Return the [X, Y] coordinate for the center point of the cell that contains the specified text.  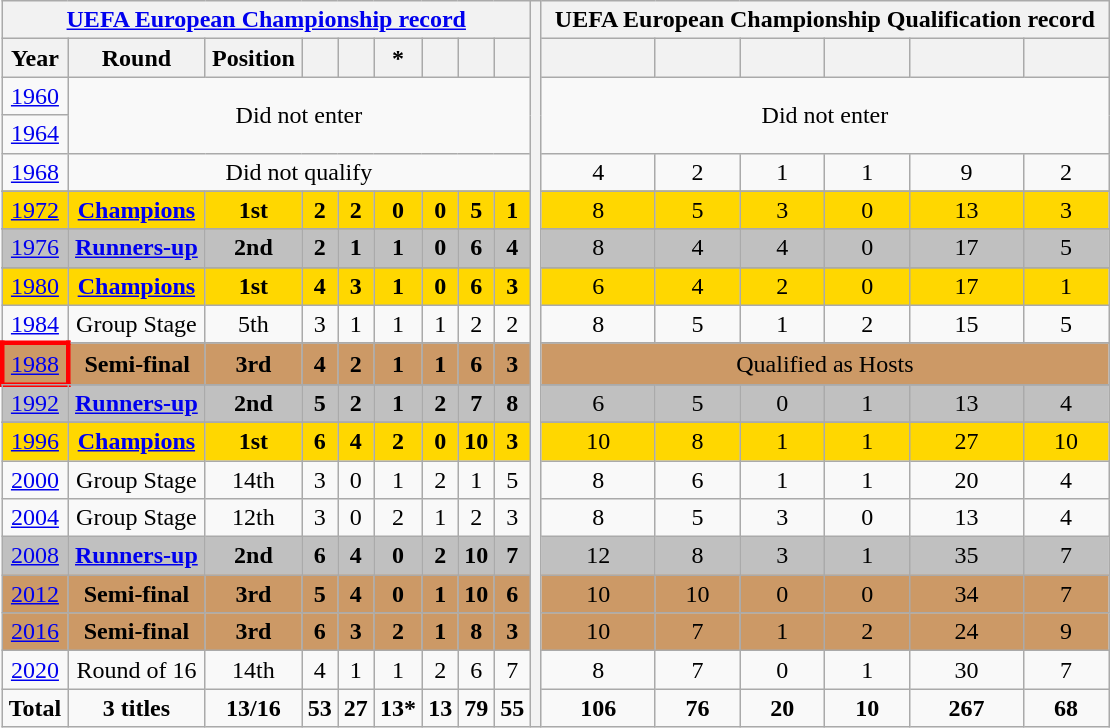
13/16 [253, 708]
UEFA European Championship Qualification record [824, 20]
Year [34, 58]
53 [320, 708]
267 [967, 708]
30 [967, 670]
15 [967, 324]
1960 [34, 96]
76 [698, 708]
2012 [34, 594]
55 [512, 708]
12th [253, 518]
2008 [34, 556]
2020 [34, 670]
Position [253, 58]
13* [398, 708]
35 [967, 556]
1996 [34, 441]
79 [476, 708]
1968 [34, 172]
1972 [34, 210]
Round of 16 [137, 670]
68 [1066, 708]
2004 [34, 518]
Qualified as Hosts [824, 364]
34 [967, 594]
1976 [34, 248]
UEFA European Championship record [266, 20]
1984 [34, 324]
5th [253, 324]
2016 [34, 632]
1964 [34, 134]
1988 [34, 364]
1980 [34, 286]
* [398, 58]
3 titles [137, 708]
Did not qualify [300, 172]
1992 [34, 403]
Round [137, 58]
106 [598, 708]
2000 [34, 479]
12 [598, 556]
24 [967, 632]
Total [34, 708]
